Search for the cell housing the specified text and yield its (X, Y) center coordinate. 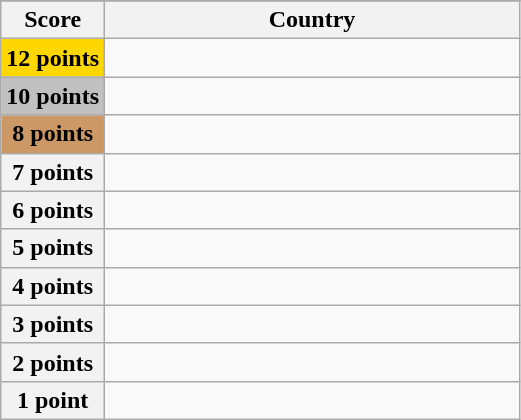
12 points (53, 58)
8 points (53, 134)
1 point (53, 400)
7 points (53, 172)
2 points (53, 362)
5 points (53, 248)
3 points (53, 324)
6 points (53, 210)
Score (53, 20)
Country (312, 20)
4 points (53, 286)
10 points (53, 96)
